For the text-containing cell, return its midpoint in (x, y) coordinate format. 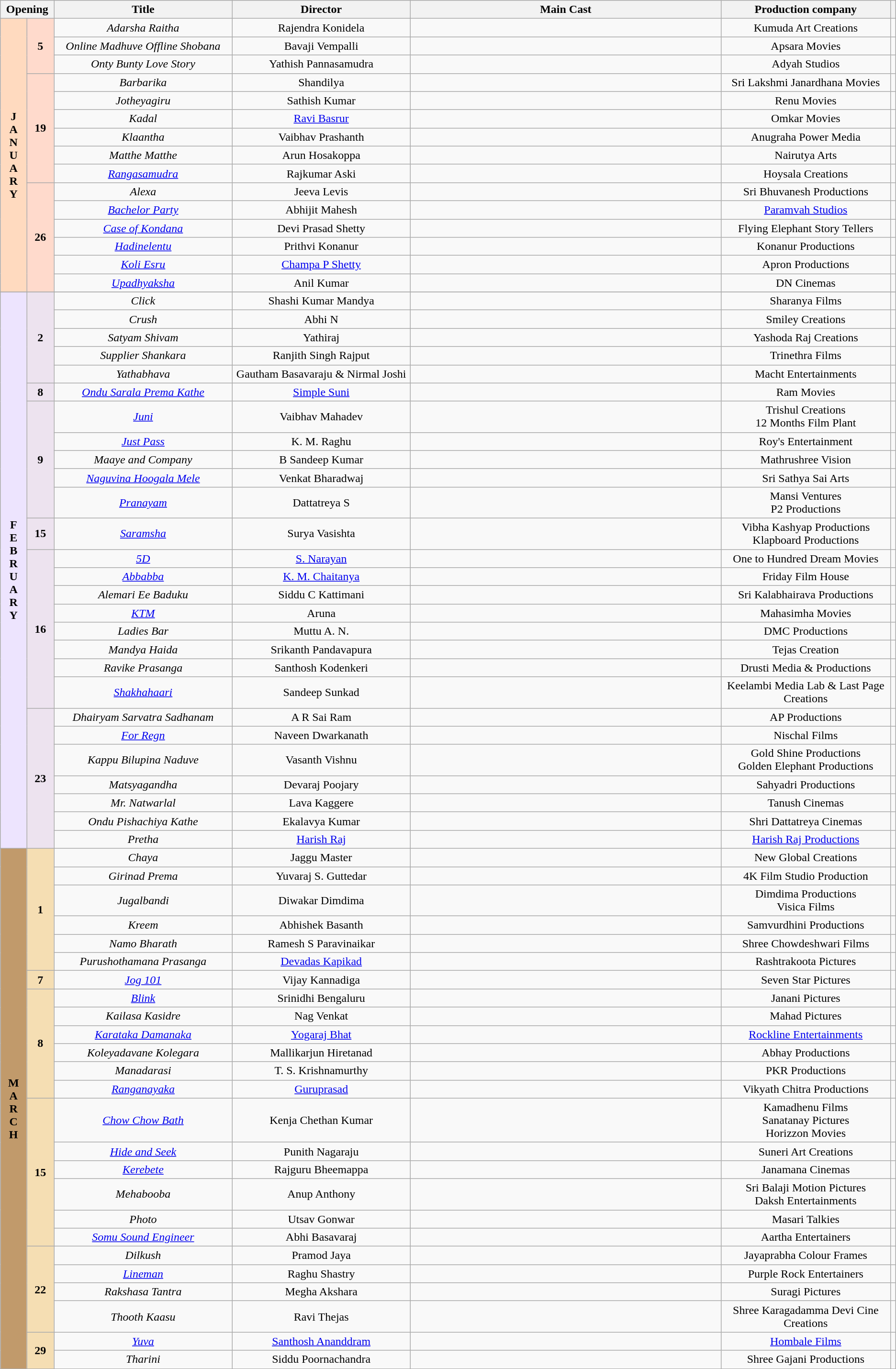
Hombale Films (806, 1341)
Ravi Thejas (321, 1316)
Satyam Shivam (143, 337)
Yogaraj Bhat (321, 1034)
Guruprasad (321, 1089)
Karataka Damanaka (143, 1034)
Chow Chow Bath (143, 1120)
22 (40, 1290)
Purple Rock Entertainers (806, 1274)
Siddu C Kattimani (321, 595)
Matsyagandha (143, 785)
Director (321, 10)
Konanur Productions (806, 247)
Hadinelentu (143, 247)
Raghu Shastry (321, 1274)
Simple Suni (321, 392)
S. Narayan (321, 559)
Photo (143, 1219)
Gold Shine Productions Golden Elephant Productions (806, 760)
Seven Star Pictures (806, 980)
Sri Balaji Motion Pictures Daksh Entertainments (806, 1194)
Apsara Movies (806, 46)
Rangasamudra (143, 173)
For Regn (143, 735)
Ram Movies (806, 392)
Srinidhi Bengaluru (321, 998)
Venkat Bharadwaj (321, 478)
Tanush Cinemas (806, 803)
Muttu A. N. (321, 631)
Suragi Pictures (806, 1292)
Mr. Natwarlal (143, 803)
Harish Raj Productions (806, 839)
Purushothamana Prasanga (143, 962)
Shree Gajani Productions (806, 1359)
Ranganayaka (143, 1089)
4K Film Studio Production (806, 875)
Utsav Gonwar (321, 1219)
Adyah Studios (806, 64)
Pramod Jaya (321, 1256)
Masari Talkies (806, 1219)
Bachelor Party (143, 210)
Rashtrakoota Pictures (806, 962)
Barbarika (143, 82)
Nischal Films (806, 735)
Janani Pictures (806, 998)
Sri Sathya Sai Arts (806, 478)
Surya Vasishta (321, 533)
Arun Hosakoppa (321, 155)
Abbabba (143, 577)
Santhosh Kodenkeri (321, 668)
New Global Creations (806, 857)
Mandya Haida (143, 650)
Trishul Creations 12 Months Film Plant (806, 416)
Ravi Basrur (321, 119)
Abhi Basavaraj (321, 1237)
Onty Bunty Love Story (143, 64)
Alexa (143, 191)
Blink (143, 998)
KTM (143, 613)
Vaibhav Prashanth (321, 137)
Ekalavya Kumar (321, 821)
Manadarasi (143, 1071)
Sahyadri Productions (806, 785)
5 (40, 46)
Vijay Kannadiga (321, 980)
Jotheyagiru (143, 101)
Champa P Shetty (321, 265)
DN Cinemas (806, 283)
Crush (143, 319)
Production company (806, 10)
Omkar Movies (806, 119)
Klaantha (143, 137)
JANUARY (13, 155)
Suneri Art Creations (806, 1151)
1 (40, 909)
Megha Akshara (321, 1292)
Paramvah Studios (806, 210)
Hoysala Creations (806, 173)
Matthe Matthe (143, 155)
PKR Productions (806, 1071)
9 (40, 460)
Saramsha (143, 533)
Case of Kondana (143, 228)
Apron Productions (806, 265)
Supplier Shankara (143, 356)
Anup Anthony (321, 1194)
Shree Chowdeshwari Films (806, 943)
Friday Film House (806, 577)
Sri Bhuvanesh Productions (806, 191)
Lineman (143, 1274)
A R Sai Ram (321, 717)
Sharanya Films (806, 301)
One to Hundred Dream Movies (806, 559)
Yathabhava (143, 374)
Mahad Pictures (806, 1016)
Mansi Ventures P2 Productions (806, 503)
Adarsha Raitha (143, 28)
Mathrushree Vision (806, 460)
Vikyath Chitra Productions (806, 1089)
Kumuda Art Creations (806, 28)
Abhay Productions (806, 1053)
7 (40, 980)
Kadal (143, 119)
Sri Kalabhairava Productions (806, 595)
Bavaji Vempalli (321, 46)
Mallikarjun Hiretanad (321, 1053)
Harish Raj (321, 839)
Trinethra Films (806, 356)
Tharini (143, 1359)
Abhijit Mahesh (321, 210)
Somu Sound Engineer (143, 1237)
Kamadhenu Films Sanatanay Pictures Horizzon Movies (806, 1120)
Flying Elephant Story Tellers (806, 228)
Samvurdhini Productions (806, 925)
Anugraha Power Media (806, 137)
FEBRUARY (13, 571)
Naveen Dwarkanath (321, 735)
Abhi N (321, 319)
Yathish Pannasamudra (321, 64)
Smiley Creations (806, 319)
Nag Venkat (321, 1016)
Srikanth Pandavapura (321, 650)
Jog 101 (143, 980)
K. M. Raghu (321, 441)
26 (40, 237)
Namo Bharath (143, 943)
29 (40, 1350)
Devaraj Poojary (321, 785)
Mahasimha Movies (806, 613)
Title (143, 10)
Devi Prasad Shetty (321, 228)
Vibha Kashyap Productions Klapboard Productions (806, 533)
Hide and Seek (143, 1151)
Maaye and Company (143, 460)
Aartha Entertainers (806, 1237)
T. S. Krishnamurthy (321, 1071)
Ramesh S Paravinaikar (321, 943)
Mehabooba (143, 1194)
Macht Entertainments (806, 374)
16 (40, 629)
Kenja Chethan Kumar (321, 1120)
Dimdima Productions Visica Films (806, 901)
Rajkumar Aski (321, 173)
Naguvina Hoogala Mele (143, 478)
Anil Kumar (321, 283)
Prithvi Konanur (321, 247)
Yashoda Raj Creations (806, 337)
Keelambi Media Lab & Last Page Creations (806, 692)
Yuvaraj S. Guttedar (321, 875)
Koleyadavane Kolegara (143, 1053)
Juni (143, 416)
Ravike Prasanga (143, 668)
Lava Kaggere (321, 803)
Click (143, 301)
Just Pass (143, 441)
Vasanth Vishnu (321, 760)
Roy's Entertainment (806, 441)
K. M. Chaitanya (321, 577)
Chaya (143, 857)
Jayaprabha Colour Frames (806, 1256)
5D (143, 559)
Rakshasa Tantra (143, 1292)
23 (40, 778)
Upadhyaksha (143, 283)
Ranjith Singh Rajput (321, 356)
2 (40, 337)
Tejas Creation (806, 650)
Yathiraj (321, 337)
Janamana Cinemas (806, 1169)
Santhosh Ananddram (321, 1341)
Shri Dattatreya Cinemas (806, 821)
Koli Esru (143, 265)
Kreem (143, 925)
Renu Movies (806, 101)
Gautham Basavaraju & Nirmal Joshi (321, 374)
DMC Productions (806, 631)
Pranayam (143, 503)
Ladies Bar (143, 631)
AP Productions (806, 717)
Aruna (321, 613)
Shandilya (321, 82)
19 (40, 128)
Shashi Kumar Mandya (321, 301)
MARCH (13, 1109)
B Sandeep Kumar (321, 460)
Devadas Kapikad (321, 962)
Opening (27, 10)
Rockline Entertainments (806, 1034)
Drusti Media & Productions (806, 668)
Shakhahaari (143, 692)
Nairutya Arts (806, 155)
Dhairyam Sarvatra Sadhanam (143, 717)
Kappu Bilupina Naduve (143, 760)
Dilkush (143, 1256)
Thooth Kaasu (143, 1316)
Rajguru Bheemappa (321, 1169)
Shree Karagadamma Devi Cine Creations (806, 1316)
Alemari Ee Baduku (143, 595)
Jugalbandi (143, 901)
Rajendra Konidela (321, 28)
Girinad Prema (143, 875)
Ondu Sarala Prema Kathe (143, 392)
Sri Lakshmi Janardhana Movies (806, 82)
Kailasa Kasidre (143, 1016)
Main Cast (566, 10)
Sathish Kumar (321, 101)
Kerebete (143, 1169)
Jeeva Levis (321, 191)
Punith Nagaraju (321, 1151)
Abhishek Basanth (321, 925)
Ondu Pishachiya Kathe (143, 821)
Vaibhav Mahadev (321, 416)
Yuva (143, 1341)
Pretha (143, 839)
Siddu Poornachandra (321, 1359)
Jaggu Master (321, 857)
Sandeep Sunkad (321, 692)
Online Madhuve Offline Shobana (143, 46)
Dattatreya S (321, 503)
Diwakar Dimdima (321, 901)
